Determine the (x, y) coordinate at the center of the cell enclosing the given text.  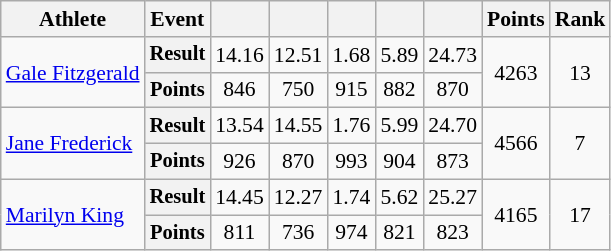
24.73 (452, 55)
873 (452, 162)
Marilyn King (73, 214)
17 (580, 214)
14.55 (298, 126)
12.51 (298, 55)
821 (399, 233)
7 (580, 144)
25.27 (452, 197)
750 (298, 90)
13 (580, 72)
926 (240, 162)
Athlete (73, 19)
904 (399, 162)
Event (178, 19)
882 (399, 90)
5.89 (399, 55)
4165 (516, 214)
993 (351, 162)
846 (240, 90)
14.45 (240, 197)
5.62 (399, 197)
974 (351, 233)
Rank (580, 19)
1.68 (351, 55)
915 (351, 90)
736 (298, 233)
4263 (516, 72)
Jane Frederick (73, 144)
1.74 (351, 197)
Gale Fitzgerald (73, 72)
823 (452, 233)
24.70 (452, 126)
5.99 (399, 126)
13.54 (240, 126)
1.76 (351, 126)
811 (240, 233)
12.27 (298, 197)
4566 (516, 144)
14.16 (240, 55)
